Locate the cell with the specified text and output its [x, y] center coordinate. 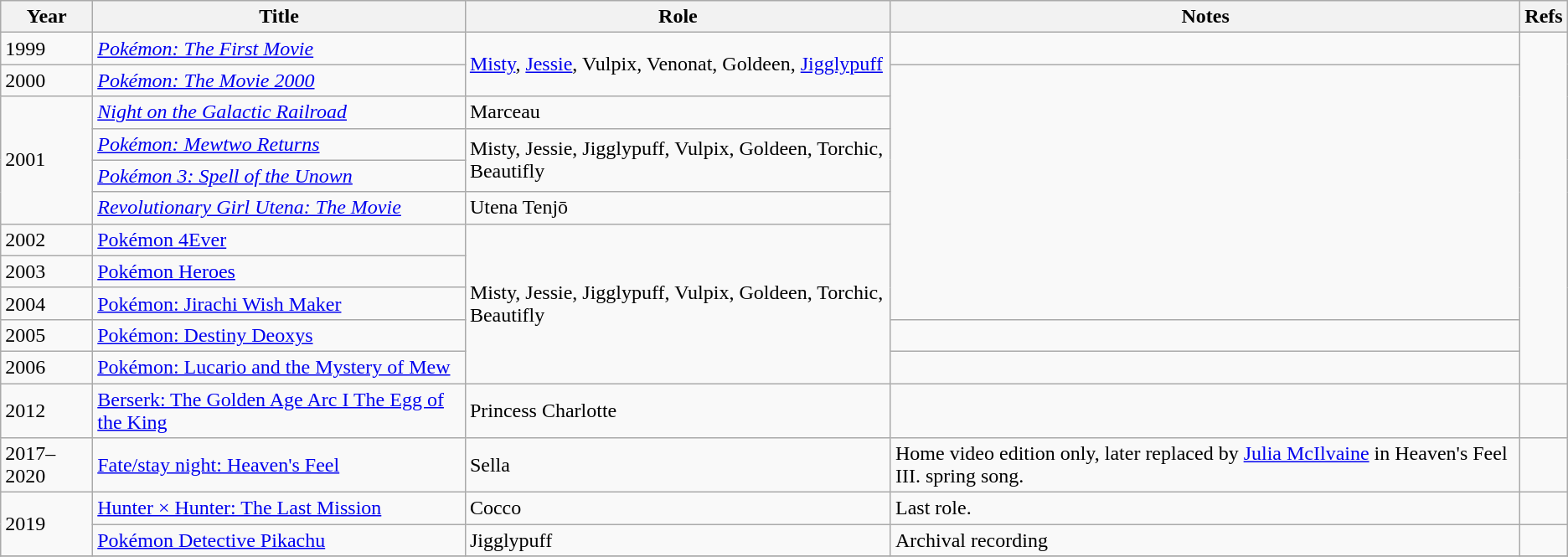
Pokémon 3: Spell of the Unown [280, 176]
2006 [47, 367]
Pokémon: Jirachi Wish Maker [280, 303]
Refs [1544, 17]
Archival recording [1204, 540]
1999 [47, 49]
Princess Charlotte [678, 410]
Last role. [1204, 508]
Fate/stay night: Heaven's Feel [280, 466]
Title [280, 17]
Night on the Galactic Railroad [280, 112]
Cocco [678, 508]
Role [678, 17]
Marceau [678, 112]
Pokémon: The Movie 2000 [280, 80]
Home video edition only, later replaced by Julia McIlvaine in Heaven's Feel III. spring song. [1204, 466]
Pokémon Heroes [280, 271]
Sella [678, 466]
2005 [47, 335]
2019 [47, 524]
Pokémon: Lucario and the Mystery of Mew [280, 367]
2004 [47, 303]
Pokémon 4Ever [280, 240]
Utena Tenjō [678, 208]
2017–2020 [47, 466]
Pokémon Detective Pikachu [280, 540]
Jigglypuff [678, 540]
Year [47, 17]
Pokémon: Mewtwo Returns [280, 144]
Pokémon: Destiny Deoxys [280, 335]
2001 [47, 160]
2002 [47, 240]
Revolutionary Girl Utena: The Movie [280, 208]
2012 [47, 410]
Misty, Jessie, Vulpix, Venonat, Goldeen, Jigglypuff [678, 64]
2000 [47, 80]
2003 [47, 271]
Pokémon: The First Movie [280, 49]
Notes [1204, 17]
Berserk: The Golden Age Arc I The Egg of the King [280, 410]
Hunter × Hunter: The Last Mission [280, 508]
